Return (x, y) of the center of cell containing provided text 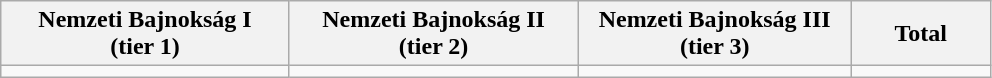
Nemzeti Bajnokság II(tier 2) (434, 34)
Total (920, 34)
Nemzeti Bajnokság III(tier 3) (715, 34)
Nemzeti Bajnokság I(tier 1) (146, 34)
